From the cell containing the given text, extract its center point as (X, Y) coordinate. 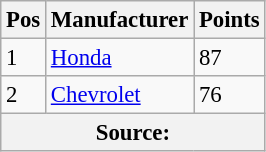
1 (24, 58)
Points (230, 20)
Pos (24, 20)
76 (230, 95)
Chevrolet (120, 95)
Honda (120, 58)
Manufacturer (120, 20)
87 (230, 58)
2 (24, 95)
Source: (133, 133)
